Find where the given text appears and provide that cell's center as (x, y) coordinate. 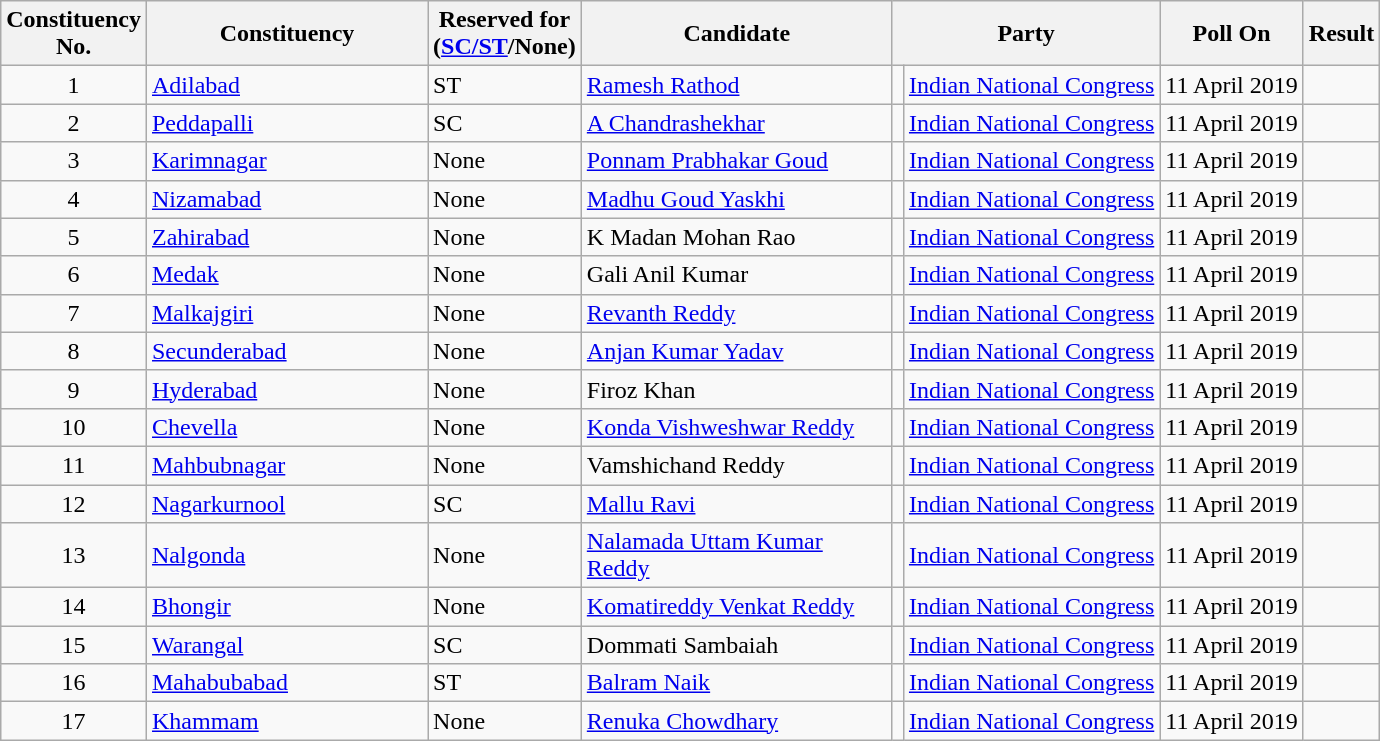
Balram Naik (736, 683)
Dommati Sambaiah (736, 645)
11 (74, 465)
Medak (286, 275)
Hyderabad (286, 389)
Konda Vishweshwar Reddy (736, 427)
Warangal (286, 645)
Komatireddy Venkat Reddy (736, 607)
Khammam (286, 721)
Nizamabad (286, 199)
10 (74, 427)
Revanth Reddy (736, 313)
Renuka Chowdhary (736, 721)
4 (74, 199)
Mahabubabad (286, 683)
Mahbubnagar (286, 465)
Candidate (736, 34)
Chevella (286, 427)
Anjan Kumar Yadav (736, 351)
Secunderabad (286, 351)
5 (74, 237)
Karimnagar (286, 161)
Constituency (286, 34)
6 (74, 275)
Ramesh Rathod (736, 85)
Reserved for(SC/ST/None) (505, 34)
9 (74, 389)
Gali Anil Kumar (736, 275)
1 (74, 85)
2 (74, 123)
Mallu Ravi (736, 503)
7 (74, 313)
Zahirabad (286, 237)
17 (74, 721)
3 (74, 161)
Nalgonda (286, 556)
Malkajgiri (286, 313)
Nalamada Uttam Kumar Reddy (736, 556)
A Chandrashekhar (736, 123)
15 (74, 645)
14 (74, 607)
Firoz Khan (736, 389)
Bhongir (286, 607)
8 (74, 351)
Poll On (1232, 34)
Peddapalli (286, 123)
Result (1341, 34)
Adilabad (286, 85)
Madhu Goud Yaskhi (736, 199)
Ponnam Prabhakar Goud (736, 161)
Vamshichand Reddy (736, 465)
13 (74, 556)
Nagarkurnool (286, 503)
Party (1026, 34)
16 (74, 683)
Constituency No. (74, 34)
12 (74, 503)
K Madan Mohan Rao (736, 237)
